Determine the (X, Y) coordinate at the center of the cell enclosing the given text.  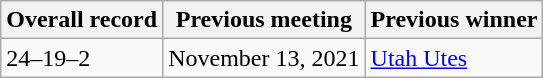
24–19–2 (82, 58)
November 13, 2021 (264, 58)
Previous meeting (264, 20)
Previous winner (454, 20)
Utah Utes (454, 58)
Overall record (82, 20)
